Return (x, y) of the center of cell containing provided text 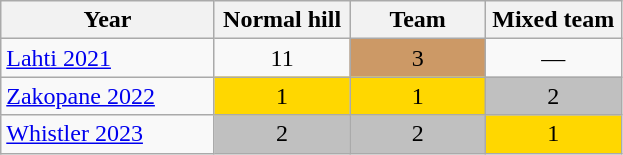
3 (418, 58)
Whistler 2023 (108, 134)
— (553, 58)
Zakopane 2022 (108, 96)
Team (418, 20)
11 (282, 58)
Normal hill (282, 20)
Year (108, 20)
Mixed team (553, 20)
Lahti 2021 (108, 58)
